Identify which cell holds the provided text, then report its [X, Y] central coordinate. 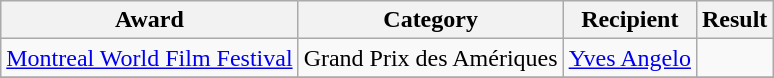
Grand Prix des Amériques [430, 58]
Result [734, 20]
Category [430, 20]
Award [150, 20]
Montreal World Film Festival [150, 58]
Recipient [630, 20]
Yves Angelo [630, 58]
